Provide the [x, y] coordinate of the cell's center where the given text is located.  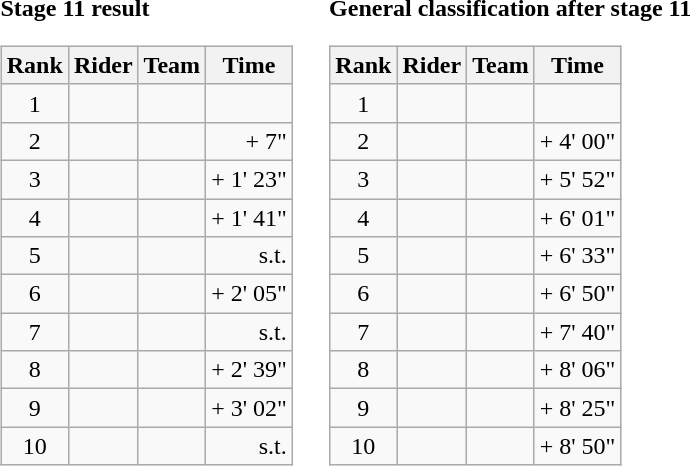
+ 2' 39" [250, 370]
+ 1' 41" [250, 217]
+ 6' 01" [578, 217]
+ 7" [250, 141]
+ 8' 06" [578, 370]
+ 1' 23" [250, 179]
+ 6' 33" [578, 256]
+ 5' 52" [578, 179]
+ 3' 02" [250, 408]
+ 6' 50" [578, 294]
+ 4' 00" [578, 141]
+ 7' 40" [578, 332]
+ 8' 25" [578, 408]
+ 8' 50" [578, 446]
+ 2' 05" [250, 294]
